From the cell containing the given text, extract its center point as [X, Y] coordinate. 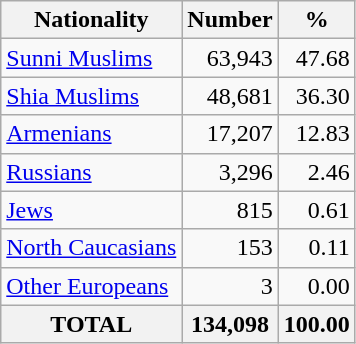
48,681 [230, 96]
3 [230, 286]
0.11 [316, 248]
% [316, 20]
Nationality [92, 20]
Armenians [92, 134]
Number [230, 20]
Russians [92, 172]
134,098 [230, 324]
153 [230, 248]
Sunni Muslims [92, 58]
North Caucasians [92, 248]
Other Europeans [92, 286]
815 [230, 210]
47.68 [316, 58]
36.30 [316, 96]
12.83 [316, 134]
63,943 [230, 58]
Jews [92, 210]
0.61 [316, 210]
100.00 [316, 324]
2.46 [316, 172]
3,296 [230, 172]
Shia Muslims [92, 96]
17,207 [230, 134]
TOTAL [92, 324]
0.00 [316, 286]
